From the cell containing the given text, extract its center point as [X, Y] coordinate. 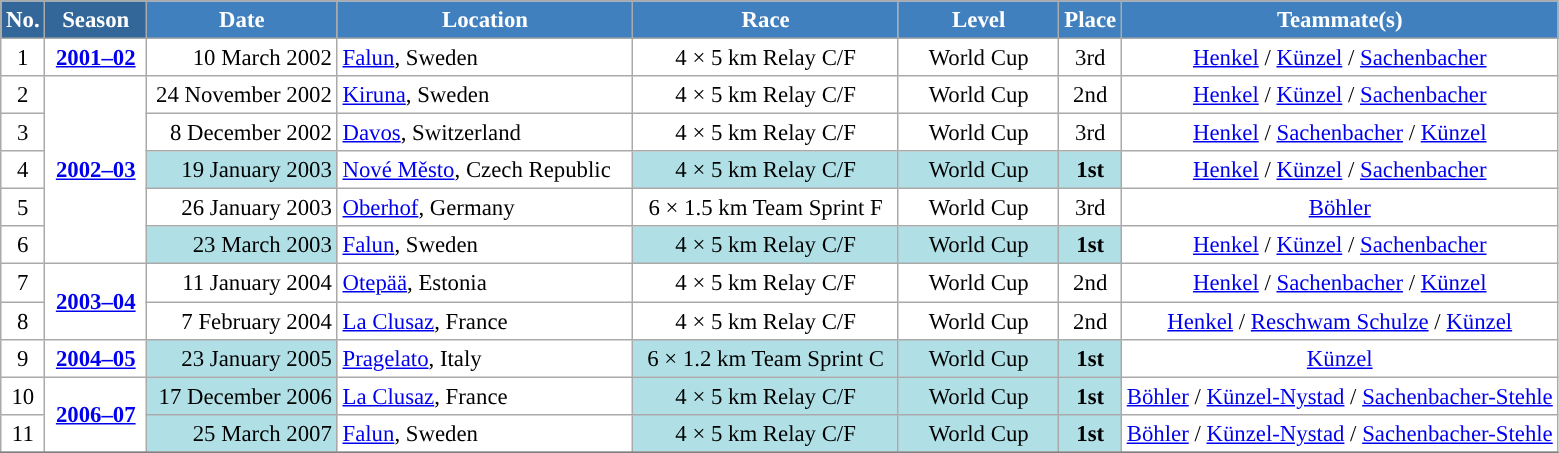
7 [23, 283]
4 [23, 170]
Season [96, 20]
Teammate(s) [1340, 20]
8 December 2002 [242, 133]
5 [23, 208]
Place [1090, 20]
3 [23, 133]
23 January 2005 [242, 358]
9 [23, 358]
10 [23, 396]
Oberhof, Germany [485, 208]
Böhler [1340, 208]
2 [23, 95]
Level [978, 20]
8 [23, 321]
No. [23, 20]
6 × 1.5 km Team Sprint F [766, 208]
19 January 2003 [242, 170]
7 February 2004 [242, 321]
23 March 2003 [242, 245]
6 × 1.2 km Team Sprint C [766, 358]
2002–03 [96, 170]
Otepää, Estonia [485, 283]
2004–05 [96, 358]
24 November 2002 [242, 95]
6 [23, 245]
Kiruna, Sweden [485, 95]
Race [766, 20]
10 March 2002 [242, 58]
Nové Město, Czech Republic [485, 170]
17 December 2006 [242, 396]
11 January 2004 [242, 283]
Henkel / Reschwam Schulze / Künzel [1340, 321]
2003–04 [96, 302]
Davos, Switzerland [485, 133]
Pragelato, Italy [485, 358]
1 [23, 58]
Künzel [1340, 358]
Location [485, 20]
Date [242, 20]
11 [23, 433]
2006–07 [96, 414]
26 January 2003 [242, 208]
2001–02 [96, 58]
25 March 2007 [242, 433]
